Extract the [X, Y] coordinate from the center of the cell holding the provided text.  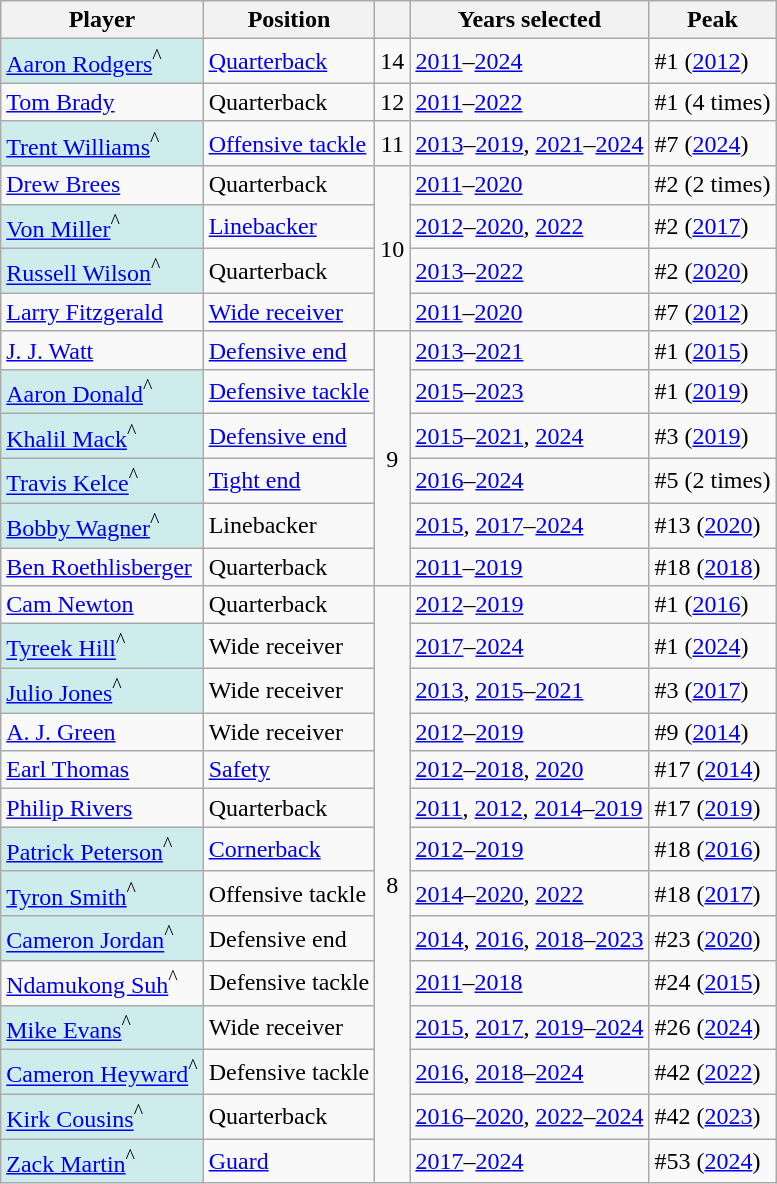
#2 (2017) [712, 226]
Tyreek Hill^ [102, 646]
2016, 2018–2024 [530, 1072]
#17 (2014) [712, 770]
Guard [289, 1162]
Russell Wilson^ [102, 272]
#26 (2024) [712, 1028]
Kirk Cousins^ [102, 1116]
Aaron Rodgers^ [102, 62]
#2 (2020) [712, 272]
J. J. Watt [102, 350]
2014, 2016, 2018–2023 [530, 938]
2012–2018, 2020 [530, 770]
Ndamukong Suh^ [102, 984]
#5 (2 times) [712, 480]
Patrick Peterson^ [102, 850]
2011, 2012, 2014–2019 [530, 808]
#7 (2024) [712, 144]
2011–2022 [530, 102]
2013–2021 [530, 350]
#53 (2024) [712, 1162]
Zack Martin^ [102, 1162]
Ben Roethlisberger [102, 567]
Von Miller^ [102, 226]
#17 (2019) [712, 808]
Cornerback [289, 850]
Larry Fitzgerald [102, 312]
12 [392, 102]
Earl Thomas [102, 770]
#1 (4 times) [712, 102]
14 [392, 62]
#7 (2012) [712, 312]
2011–2024 [530, 62]
#2 (2 times) [712, 185]
2013–2019, 2021–2024 [530, 144]
#42 (2023) [712, 1116]
Tom Brady [102, 102]
11 [392, 144]
2012–2020, 2022 [530, 226]
#1 (2012) [712, 62]
2014–2020, 2022 [530, 894]
Bobby Wagner^ [102, 526]
#1 (2019) [712, 392]
2013, 2015–2021 [530, 690]
Cam Newton [102, 605]
Drew Brees [102, 185]
Trent Williams^ [102, 144]
#13 (2020) [712, 526]
#42 (2022) [712, 1072]
#23 (2020) [712, 938]
Mike Evans^ [102, 1028]
#1 (2016) [712, 605]
Aaron Donald^ [102, 392]
Years selected [530, 20]
Player [102, 20]
#9 (2014) [712, 732]
#1 (2024) [712, 646]
2016–2024 [530, 480]
#3 (2017) [712, 690]
Tyron Smith^ [102, 894]
2015, 2017–2024 [530, 526]
2011–2018 [530, 984]
Julio Jones^ [102, 690]
Philip Rivers [102, 808]
2013–2022 [530, 272]
#1 (2015) [712, 350]
2011–2019 [530, 567]
#18 (2017) [712, 894]
Position [289, 20]
10 [392, 248]
A. J. Green [102, 732]
#18 (2016) [712, 850]
Travis Kelce^ [102, 480]
#18 (2018) [712, 567]
Cameron Heyward^ [102, 1072]
2015–2021, 2024 [530, 436]
#24 (2015) [712, 984]
Cameron Jordan^ [102, 938]
2016–2020, 2022–2024 [530, 1116]
Tight end [289, 480]
Khalil Mack^ [102, 436]
#3 (2019) [712, 436]
Peak [712, 20]
2015–2023 [530, 392]
8 [392, 885]
9 [392, 458]
Safety [289, 770]
2015, 2017, 2019–2024 [530, 1028]
